Output the (x, y) coordinate of the center of the cell containing the given text.  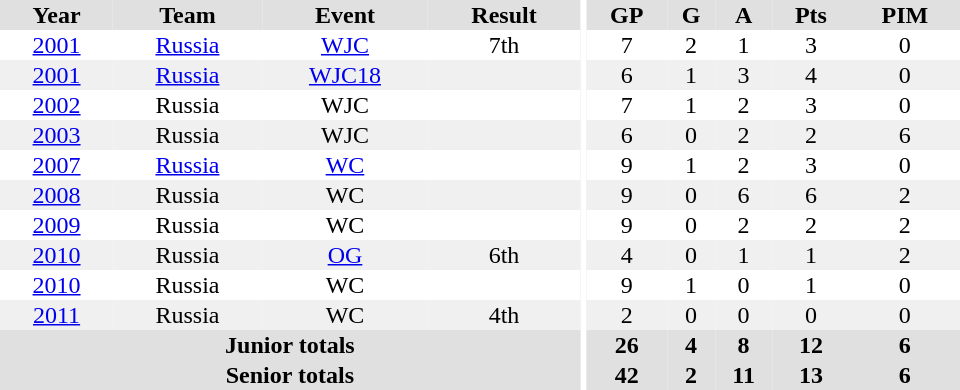
2011 (56, 315)
Team (188, 15)
A (744, 15)
13 (811, 375)
OG (345, 255)
WJC18 (345, 75)
42 (626, 375)
6th (504, 255)
Junior totals (290, 345)
4th (504, 315)
2008 (56, 195)
Result (504, 15)
26 (626, 345)
2003 (56, 135)
12 (811, 345)
7th (504, 45)
Event (345, 15)
2007 (56, 165)
Pts (811, 15)
2009 (56, 225)
Year (56, 15)
PIM (905, 15)
G (691, 15)
GP (626, 15)
8 (744, 345)
2002 (56, 105)
11 (744, 375)
Senior totals (290, 375)
